Determine the (X, Y) coordinate at the center of the cell enclosing the given text.  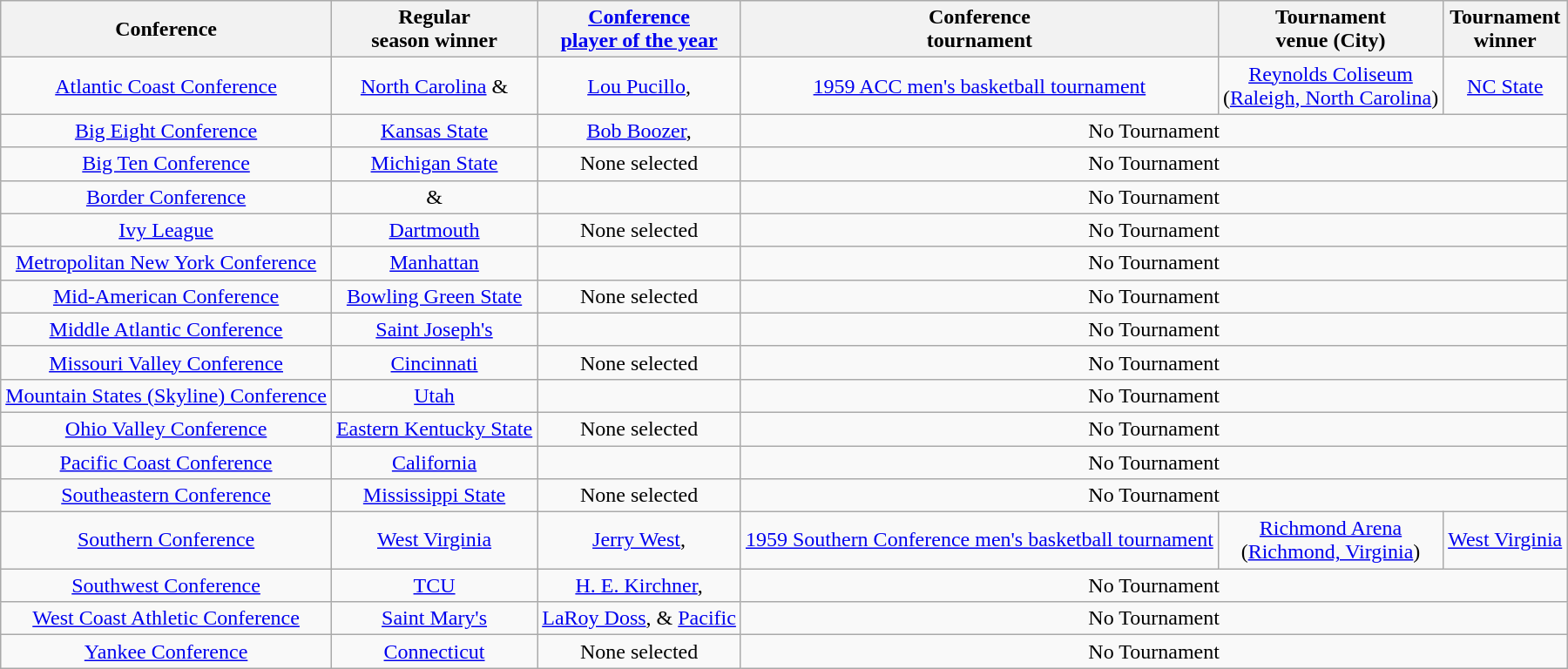
Metropolitan New York Conference (166, 263)
Border Conference (166, 197)
LaRoy Doss, & Pacific (639, 618)
Dartmouth (434, 230)
Regular season winner (434, 30)
Cincinnati (434, 362)
Atlantic Coast Conference (166, 85)
Big Ten Conference (166, 164)
West Coast Athletic Conference (166, 618)
Pacific Coast Conference (166, 463)
California (434, 463)
Yankee Conference (166, 652)
Mississippi State (434, 496)
Conference player of the year (639, 30)
Tournament venue (City) (1330, 30)
1959 Southern Conference men's basketball tournament (979, 540)
& (434, 197)
Richmond Arena(Richmond, Virginia) (1330, 540)
Saint Mary's (434, 618)
Utah (434, 395)
Tournament winner (1505, 30)
Manhattan (434, 263)
Lou Pucillo, (639, 85)
H. E. Kirchner, (639, 585)
Southwest Conference (166, 585)
Eastern Kentucky State (434, 429)
Middle Atlantic Conference (166, 329)
Bob Boozer, (639, 131)
Ivy League (166, 230)
Jerry West, (639, 540)
1959 ACC men's basketball tournament (979, 85)
North Carolina & (434, 85)
Mid-American Conference (166, 296)
Southern Conference (166, 540)
Michigan State (434, 164)
NC State (1505, 85)
Southeastern Conference (166, 496)
Reynolds Coliseum(Raleigh, North Carolina) (1330, 85)
Connecticut (434, 652)
Kansas State (434, 131)
Missouri Valley Conference (166, 362)
TCU (434, 585)
Saint Joseph's (434, 329)
Conference (166, 30)
Bowling Green State (434, 296)
Big Eight Conference (166, 131)
Mountain States (Skyline) Conference (166, 395)
Ohio Valley Conference (166, 429)
Conference tournament (979, 30)
